Extract the (x, y) coordinate from the center of the cell holding the provided text.  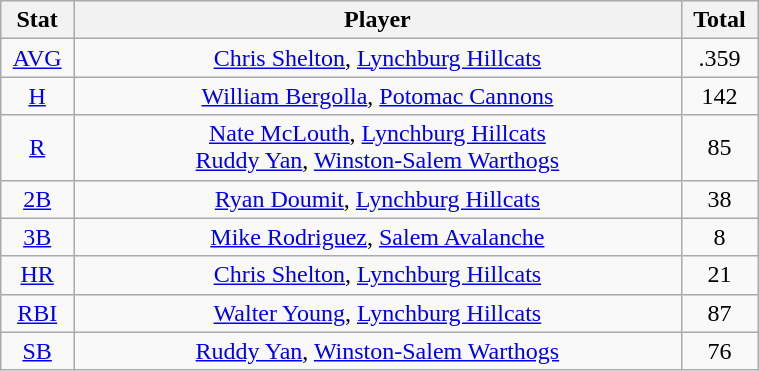
H (38, 96)
Stat (38, 20)
8 (719, 237)
Total (719, 20)
HR (38, 275)
R (38, 148)
William Bergolla, Potomac Cannons (378, 96)
Nate McLouth, Lynchburg Hillcats Ruddy Yan, Winston-Salem Warthogs (378, 148)
.359 (719, 58)
Ruddy Yan, Winston-Salem Warthogs (378, 351)
Walter Young, Lynchburg Hillcats (378, 313)
3B (38, 237)
38 (719, 199)
AVG (38, 58)
RBI (38, 313)
76 (719, 351)
87 (719, 313)
142 (719, 96)
SB (38, 351)
Ryan Doumit, Lynchburg Hillcats (378, 199)
85 (719, 148)
Player (378, 20)
2B (38, 199)
Mike Rodriguez, Salem Avalanche (378, 237)
21 (719, 275)
